Detect which cell encompasses the target text, then output its (X, Y) center coordinate. 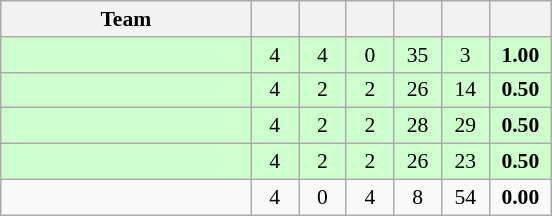
1.00 (520, 55)
Team (126, 19)
29 (465, 126)
3 (465, 55)
54 (465, 197)
28 (418, 126)
0.00 (520, 197)
35 (418, 55)
8 (418, 197)
23 (465, 162)
14 (465, 90)
